Search for the cell housing the specified text and yield its [x, y] center coordinate. 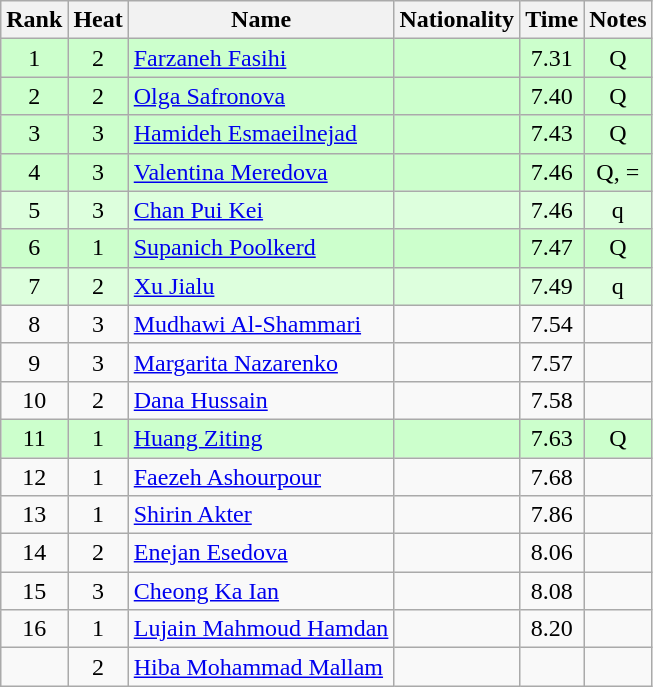
13 [34, 515]
15 [34, 591]
7.57 [552, 362]
Faezeh Ashourpour [261, 477]
Rank [34, 20]
Valentina Meredova [261, 172]
7.43 [552, 134]
8 [34, 324]
Shirin Akter [261, 515]
7.49 [552, 286]
7.86 [552, 515]
6 [34, 248]
Cheong Ka Ian [261, 591]
Olga Safronova [261, 96]
Chan Pui Kei [261, 210]
7.47 [552, 248]
10 [34, 400]
Margarita Nazarenko [261, 362]
11 [34, 438]
7.31 [552, 58]
Supanich Poolkerd [261, 248]
Heat [98, 20]
7.68 [552, 477]
Notes [618, 20]
Dana Hussain [261, 400]
5 [34, 210]
7.58 [552, 400]
7.40 [552, 96]
7.63 [552, 438]
12 [34, 477]
Hiba Mohammad Mallam [261, 667]
Xu Jialu [261, 286]
Time [552, 20]
7.54 [552, 324]
Q, = [618, 172]
Hamideh Esmaeilnejad [261, 134]
14 [34, 553]
Farzaneh Fasihi [261, 58]
Lujain Mahmoud Hamdan [261, 629]
Nationality [457, 20]
8.06 [552, 553]
Mudhawi Al-Shammari [261, 324]
Huang Ziting [261, 438]
9 [34, 362]
8.20 [552, 629]
7 [34, 286]
Name [261, 20]
Enejan Esedova [261, 553]
16 [34, 629]
4 [34, 172]
8.08 [552, 591]
